Locate the cell with the specified text and output its [x, y] center coordinate. 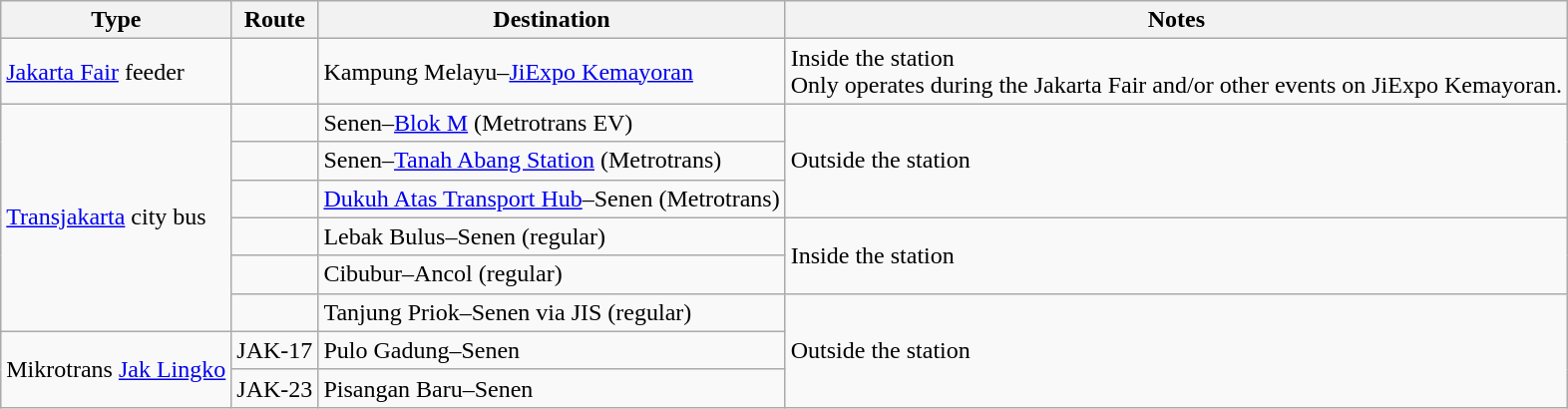
Type [116, 20]
Inside the stationOnly operates during the Jakarta Fair and/or other events on JiExpo Kemayoran. [1176, 72]
Mikrotrans Jak Lingko [116, 369]
Jakarta Fair feeder [116, 72]
JAK-23 [275, 388]
Pulo Gadung–Senen [552, 350]
Destination [552, 20]
Kampung Melayu–JiExpo Kemayoran [552, 72]
Senen–Blok M (Metrotrans EV) [552, 123]
Pisangan Baru–Senen [552, 388]
Senen–Tanah Abang Station (Metrotrans) [552, 161]
Inside the station [1176, 255]
JAK-17 [275, 350]
Cibubur–Ancol (regular) [552, 274]
Tanjung Priok–Senen via JIS (regular) [552, 312]
Dukuh Atas Transport Hub–Senen (Metrotrans) [552, 199]
Lebak Bulus–Senen (regular) [552, 236]
Route [275, 20]
Transjakarta city bus [116, 217]
Notes [1176, 20]
